For the text-containing cell, return its midpoint in [x, y] coordinate format. 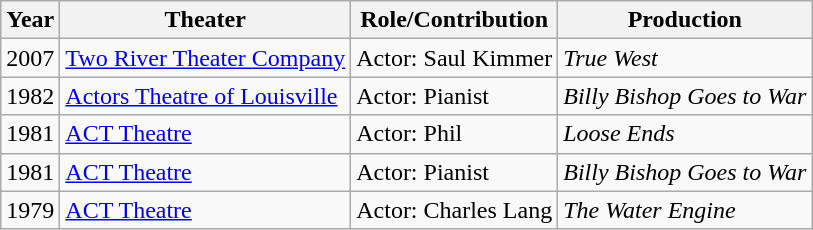
The Water Engine [685, 210]
2007 [30, 58]
Two River Theater Company [206, 58]
Actor: Charles Lang [454, 210]
Production [685, 20]
Actors Theatre of Louisville [206, 96]
Role/Contribution [454, 20]
True West [685, 58]
1979 [30, 210]
Theater [206, 20]
1982 [30, 96]
Actor: Saul Kimmer [454, 58]
Actor: Phil [454, 134]
Loose Ends [685, 134]
Year [30, 20]
